From the cell containing the given text, extract its center point as [x, y] coordinate. 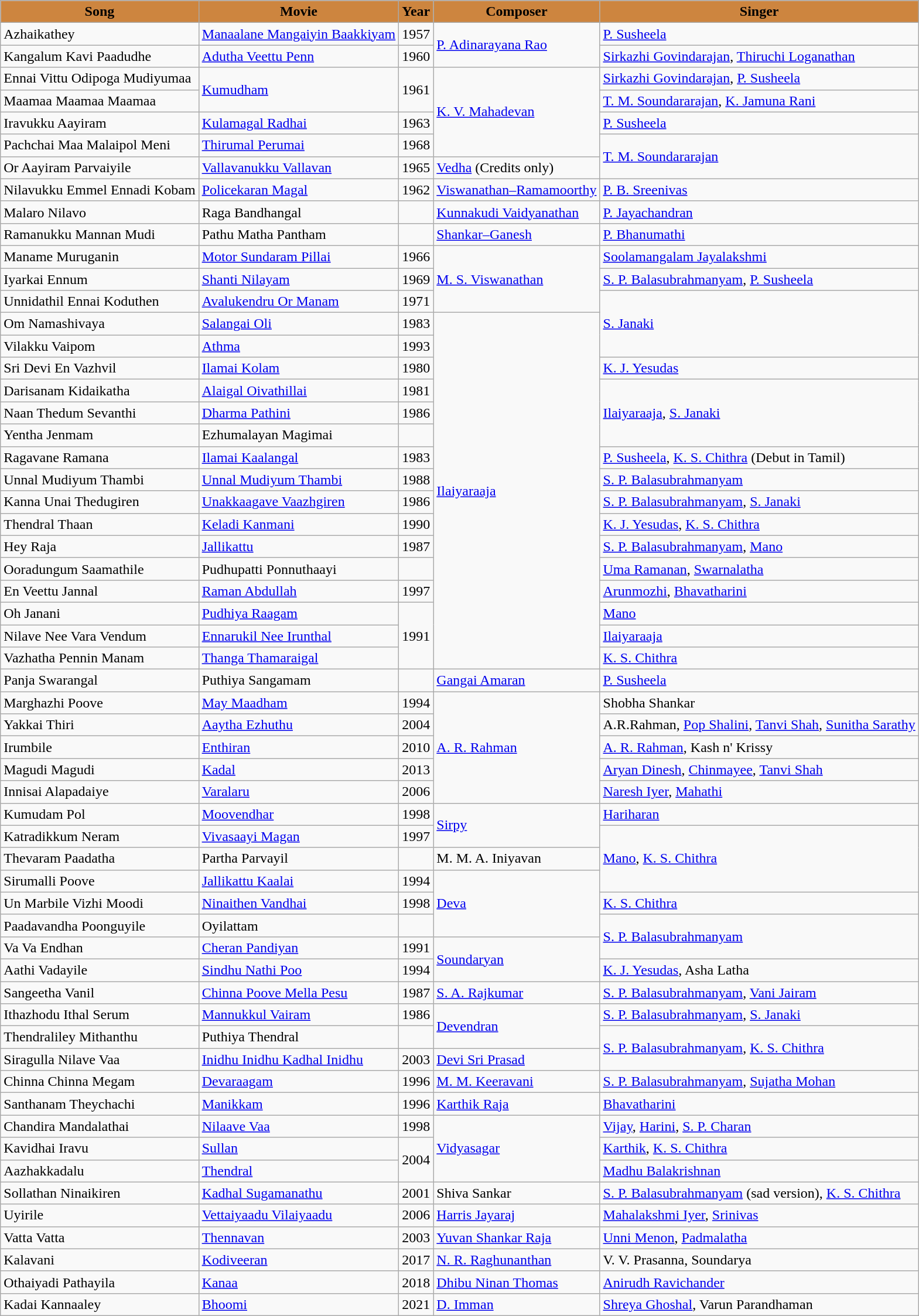
Thennavan [299, 1238]
Kangalum Kavi Paadudhe [100, 56]
Sollathan Ninaikiren [100, 1193]
Iyarkai Ennum [100, 279]
Ninaithen Vandhai [299, 903]
Kumudham [299, 90]
K. J. Yesudas, Asha Latha [759, 970]
Sirkazhi Govindarajan, Thiruchi Loganathan [759, 56]
2010 [416, 747]
Movie [299, 12]
Uma Ramanan, Swarnalatha [759, 569]
Viswanathan–Ramamoorthy [517, 190]
K. V. Mahadevan [517, 112]
Nilaave Vaa [299, 1126]
Chandira Mandalathai [100, 1126]
Aryan Dinesh, Chinmayee, Tanvi Shah [759, 770]
P. B. Sreenivas [759, 190]
Uyirile [100, 1215]
P. Bhanumathi [759, 234]
1971 [416, 302]
Mano [759, 613]
Un Marbile Vizhi Moodi [100, 903]
Adutha Veettu Penn [299, 56]
S. Janaki [759, 324]
Dhibu Ninan Thomas [517, 1282]
Hariharan [759, 814]
Ennarukil Nee Irunthal [299, 635]
M. M. Keeravani [517, 1082]
1981 [416, 391]
Manikkam [299, 1104]
Chinna Chinna Megam [100, 1082]
Paadavandha Poonguyile [100, 925]
Raga Bandhangal [299, 212]
Ennai Vittu Odipoga Mudiyumaa [100, 78]
Dharma Pathini [299, 413]
Mannukkul Vairam [299, 1015]
Enthiran [299, 747]
Marghazhi Poove [100, 703]
2018 [416, 1282]
P. Susheela, K. S. Chithra (Debut in Tamil) [759, 457]
Kadhal Sugamanathu [299, 1193]
Maname Muruganin [100, 257]
Harris Jayaraj [517, 1215]
1957 [416, 34]
Chinna Poove Mella Pesu [299, 993]
Deva [517, 903]
Kalavani [100, 1260]
Santhanam Theychachi [100, 1104]
N. R. Raghunanthan [517, 1260]
K. J. Yesudas, K. S. Chithra [759, 524]
D. Imman [517, 1304]
1965 [416, 168]
Vedha (Credits only) [517, 168]
Sullan [299, 1148]
Cheran Pandiyan [299, 948]
Sirumalli Poove [100, 881]
Oyilattam [299, 925]
Irumbile [100, 747]
V. V. Prasanna, Soundarya [759, 1260]
S. P. Balasubrahmanyam, K. S. Chithra [759, 1048]
Hey Raja [100, 546]
Mahalakshmi Iyer, Srinivas [759, 1215]
1980 [416, 368]
Gangai Amaran [517, 681]
1961 [416, 90]
Kanaa [299, 1282]
Shobha Shankar [759, 703]
Siragulla Nilave Vaa [100, 1059]
Unakkaagave Vaazhgiren [299, 502]
Year [416, 12]
Manaalane Mangaiyin Baakkiyam [299, 34]
2021 [416, 1304]
Devendran [517, 1026]
A. R. Rahman [517, 747]
M. M. A. Iniyavan [517, 859]
Vazhatha Pennin Manam [100, 658]
2013 [416, 770]
Devi Sri Prasad [517, 1059]
Vatta Vatta [100, 1238]
P. Jayachandran [759, 212]
Azhaikathey [100, 34]
2017 [416, 1260]
Om Namashivaya [100, 324]
Innisai Alapadaiye [100, 792]
Devaraagam [299, 1082]
Soolamangalam Jayalakshmi [759, 257]
1988 [416, 480]
S. P. Balasubrahmanyam, Vani Jairam [759, 993]
Othaiyadi Pathayila [100, 1282]
Magudi Magudi [100, 770]
Bhoomi [299, 1304]
Karthik Raja [517, 1104]
S. P. Balasubrahmanyam, Mano [759, 546]
M. S. Viswanathan [517, 279]
Kumudam Pol [100, 814]
Soundaryan [517, 959]
Kulamagal Radhai [299, 123]
1960 [416, 56]
Puthiya Thendral [299, 1037]
T. M. Soundararajan [759, 156]
Sirkazhi Govindarajan, P. Susheela [759, 78]
Bhavatharini [759, 1104]
Pudhiya Raagam [299, 613]
Varalaru [299, 792]
Yuvan Shankar Raja [517, 1238]
Aazhakkadalu [100, 1171]
Nilave Nee Vara Vendum [100, 635]
Kodiveeran [299, 1260]
S. A. Rajkumar [517, 993]
Yentha Jenmam [100, 435]
Maamaa Maamaa Maamaa [100, 101]
Ezhumalayan Magimai [299, 435]
Raman Abdullah [299, 591]
Darisanam Kidaikatha [100, 391]
Unni Menon, Padmalatha [759, 1238]
Composer [517, 12]
Ramanukku Mannan Mudi [100, 234]
Aathi Vadayile [100, 970]
Yakkai Thiri [100, 725]
Kadai Kannaaley [100, 1304]
Malaro Nilavo [100, 212]
Vilakku Vaipom [100, 346]
1990 [416, 524]
Anirudh Ravichander [759, 1282]
Moovendhar [299, 814]
Partha Parvayil [299, 859]
Sri Devi En Vazhvil [100, 368]
Ooradungum Saamathile [100, 569]
Sindhu Nathi Poo [299, 970]
Vidyasagar [517, 1148]
Vallavanukku Vallavan [299, 168]
Arunmozhi, Bhavatharini [759, 591]
Shreya Ghoshal, Varun Parandhaman [759, 1304]
Mano, K. S. Chithra [759, 859]
Kavidhai Iravu [100, 1148]
Jallikattu Kaalai [299, 881]
Thirumal Perumai [299, 145]
A. R. Rahman, Kash n' Krissy [759, 747]
Salangai Oli [299, 324]
Ilaiyaraaja, S. Janaki [759, 413]
Ragavane Ramana [100, 457]
S. P. Balasubrahmanyam (sad version), K. S. Chithra [759, 1193]
Aaytha Ezhuthu [299, 725]
1963 [416, 123]
Madhu Balakrishnan [759, 1171]
Sirpy [517, 825]
Pachchai Maa Malaipol Meni [100, 145]
Policekaran Magal [299, 190]
1966 [416, 257]
Vivasaayi Magan [299, 836]
Motor Sundaram Pillai [299, 257]
Kadal [299, 770]
Shanti Nilayam [299, 279]
Sangeetha Vanil [100, 993]
Inidhu Inidhu Kadhal Inidhu [299, 1059]
Unnidathil Ennai Koduthen [100, 302]
1968 [416, 145]
En Veettu Jannal [100, 591]
Ilamai Kolam [299, 368]
Vijay, Harini, S. P. Charan [759, 1126]
Athma [299, 346]
Panja Swarangal [100, 681]
Naan Thedum Sevanthi [100, 413]
S. P. Balasubrahmanyam, Sujatha Mohan [759, 1082]
Singer [759, 12]
Shankar–Ganesh [517, 234]
2001 [416, 1193]
K. J. Yesudas [759, 368]
Kunnakudi Vaidyanathan [517, 212]
A.R.Rahman, Pop Shalini, Tanvi Shah, Sunitha Sarathy [759, 725]
Song [100, 12]
Vettaiyaadu Vilaiyaadu [299, 1215]
Naresh Iyer, Mahathi [759, 792]
T. M. Soundararajan, K. Jamuna Rani [759, 101]
P. Adinarayana Rao [517, 45]
Iravukku Aayiram [100, 123]
Thanga Thamaraigal [299, 658]
Katradikkum Neram [100, 836]
Ithazhodu Ithal Serum [100, 1015]
Jallikattu [299, 546]
Karthik, K. S. Chithra [759, 1148]
Pudhupatti Ponnuthaayi [299, 569]
Thendral [299, 1171]
1969 [416, 279]
Ilamai Kaalangal [299, 457]
May Maadham [299, 703]
Kanna Unai Thedugiren [100, 502]
Thendral Thaan [100, 524]
1993 [416, 346]
Or Aayiram Parvaiyile [100, 168]
Shiva Sankar [517, 1193]
Keladi Kanmani [299, 524]
Nilavukku Emmel Ennadi Kobam [100, 190]
Puthiya Sangamam [299, 681]
Va Va Endhan [100, 948]
S. P. Balasubrahmanyam, P. Susheela [759, 279]
Thendraliley Mithanthu [100, 1037]
Avalukendru Or Manam [299, 302]
Oh Janani [100, 613]
Alaigal Oivathillai [299, 391]
1962 [416, 190]
Pathu Matha Pantham [299, 234]
Thevaram Paadatha [100, 859]
